Determine the (x, y) coordinate at the center of the cell enclosing the given text.  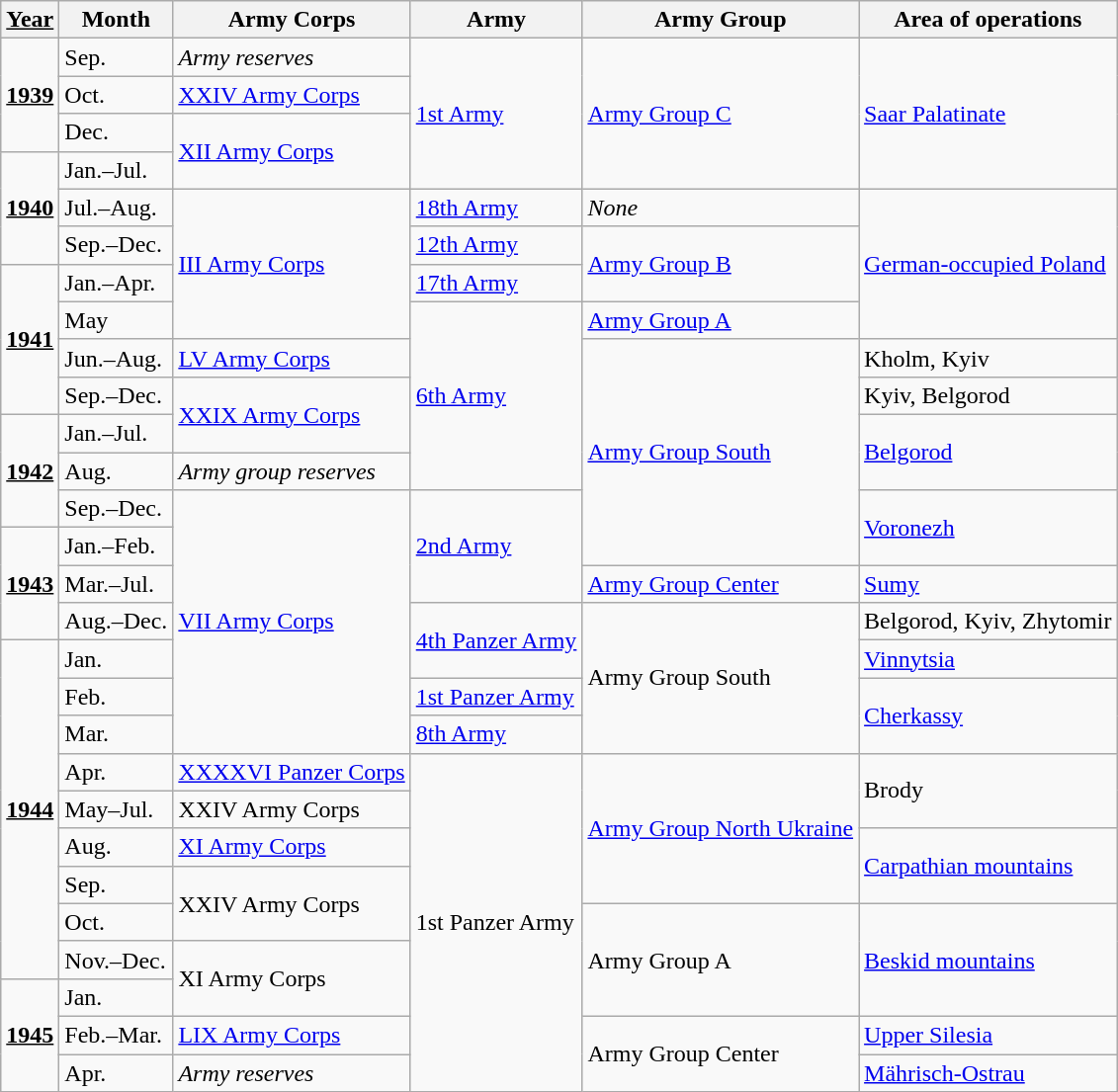
III Army Corps (292, 264)
1939 (30, 95)
1944 (30, 810)
Carpathian mountains (989, 866)
Feb.–Mar. (117, 1035)
1941 (30, 339)
XII Army Corps (292, 151)
Cherkassy (989, 715)
Nov.–Dec. (117, 960)
Upper Silesia (989, 1035)
Belgorod (989, 452)
Army Group C (721, 114)
None (721, 208)
Saar Palatinate (989, 114)
18th Army (496, 208)
Brody (989, 791)
Month (117, 20)
Army (496, 20)
Dec. (117, 132)
Feb. (117, 697)
Army Corps (292, 20)
Jun.–Aug. (117, 358)
May (117, 320)
Vinnytsia (989, 659)
Army Group (721, 20)
Kyiv, Belgorod (989, 395)
Army Group B (721, 264)
VII Army Corps (292, 622)
Mar.–Jul. (117, 584)
Kholm, Kyiv (989, 358)
XXXXVI Panzer Corps (292, 772)
Sumy (989, 584)
8th Army (496, 734)
Mährisch-Ostrau (989, 1072)
May–Jul. (117, 809)
LIX Army Corps (292, 1035)
Beskid mountains (989, 960)
Year (30, 20)
17th Army (496, 283)
Area of operations (989, 20)
Army Group North Ukraine (721, 828)
German-occupied Poland (989, 264)
1940 (30, 208)
Jul.–Aug. (117, 208)
1943 (30, 584)
Army group reserves (292, 471)
Voronezh (989, 528)
1945 (30, 1035)
12th Army (496, 245)
XXIX Army Corps (292, 414)
1942 (30, 470)
Jan.–Apr. (117, 283)
4th Panzer Army (496, 640)
Mar. (117, 734)
LV Army Corps (292, 358)
Aug.–Dec. (117, 622)
1st Army (496, 114)
2nd Army (496, 546)
Jan.–Feb. (117, 546)
6th Army (496, 395)
Belgorod, Kyiv, Zhytomir (989, 622)
